Output the (x, y) coordinate of the center of the cell containing the given text.  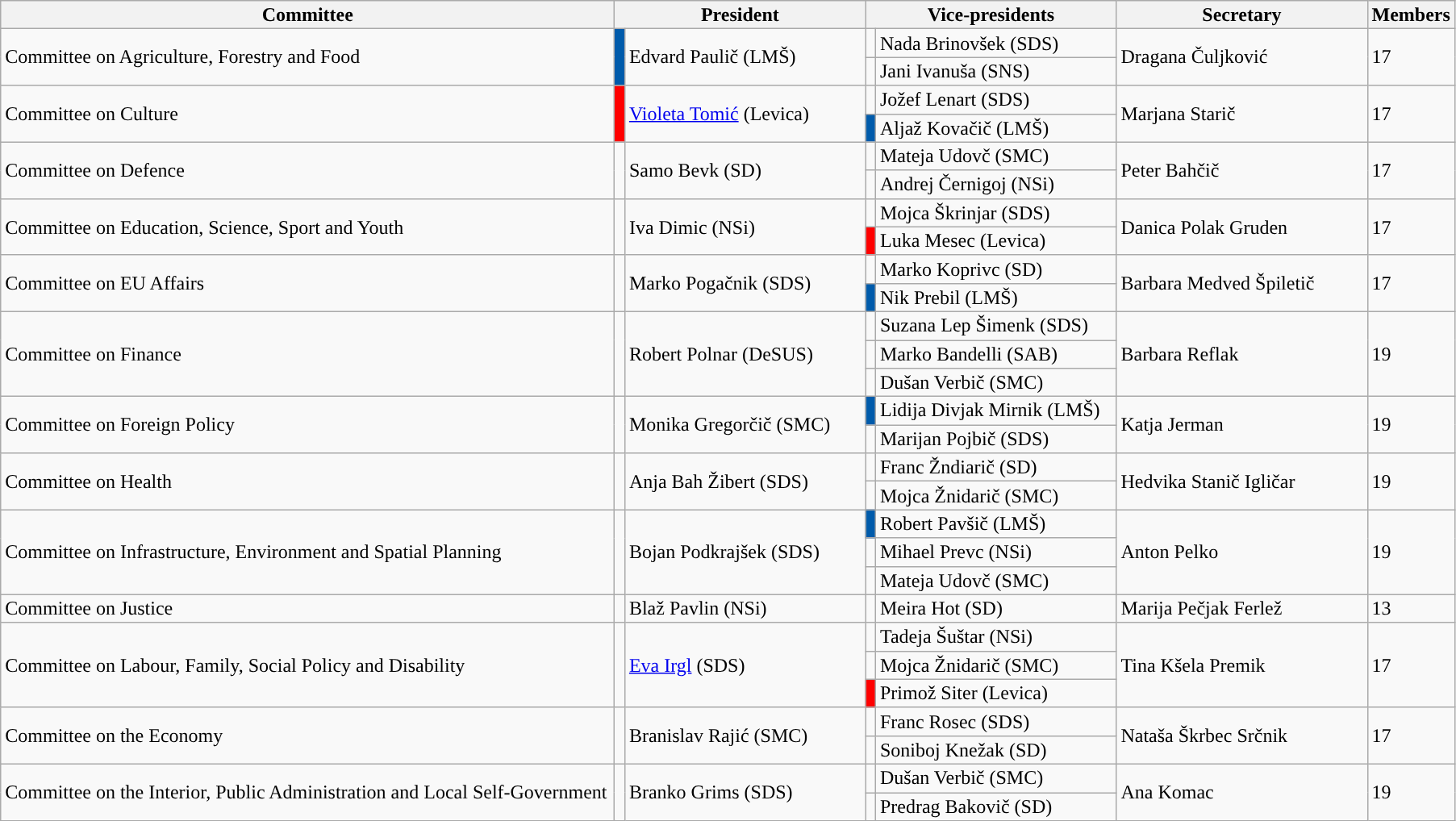
Tina Kšela Premik (1242, 665)
Katja Jerman (1242, 425)
Marko Pogačnik (SDS) (745, 283)
Tadeja Šuštar (NSi) (995, 637)
Iva Dimic (NSi) (745, 227)
Bojan Podkrajšek (SDS) (745, 552)
Blaž Pavlin (NSi) (745, 608)
Lidija Divjak Mirnik (LMŠ) (995, 411)
Committee on Infrastructure, Environment and Spatial Planning (308, 552)
Edvard Paulič (LMŠ) (745, 57)
Barbara Reflak (1242, 353)
Committee (308, 15)
Committee on Foreign Policy (308, 425)
Committee on Defence (308, 170)
Marjana Starič (1242, 114)
Jožef Lenart (SDS) (995, 100)
Mojca Škrinjar (SDS) (995, 213)
Samo Bevk (SD) (745, 170)
Franc Žndiarič (SD) (995, 468)
Committee on Education, Science, Sport and Youth (308, 227)
Ana Komac (1242, 792)
Anja Bah Žibert (SDS) (745, 481)
Danica Polak Gruden (1242, 227)
Hedvika Stanič Igličar (1242, 481)
Committee on the Interior, Public Administration and Local Self-Government (308, 792)
Nada Brinovšek (SDS) (995, 44)
Andrej Černigoj (NSi) (995, 184)
Nataša Škrbec Srčnik (1242, 736)
Committee on EU Affairs (308, 283)
Jani Ivanuša (SNS) (995, 71)
Predrag Bakovič (SD) (995, 806)
Robert Polnar (DeSUS) (745, 353)
Suzana Lep Šimenk (SDS) (995, 326)
Marko Koprivc (SD) (995, 269)
Primož Siter (Levica) (995, 694)
Eva Irgl (SDS) (745, 665)
Marijan Pojbič (SDS) (995, 439)
Meira Hot (SD) (995, 608)
Robert Pavšič (LMŠ) (995, 524)
Marko Bandelli (SAB) (995, 355)
Franc Rosec (SDS) (995, 721)
Committee on Agriculture, Forestry and Food (308, 57)
Secretary (1242, 15)
Monika Gregorčič (SMC) (745, 425)
Mihael Prevc (NSi) (995, 552)
13 (1411, 608)
Committee on the Economy (308, 736)
Members (1411, 15)
Luka Mesec (Levica) (995, 240)
Soniboj Knežak (SD) (995, 750)
Branislav Rajić (SMC) (745, 736)
Barbara Medved Špiletič (1242, 283)
President (741, 15)
Vice-presidents (991, 15)
Committee on Labour, Family, Social Policy and Disability (308, 665)
Peter Bahčič (1242, 170)
Committee on Health (308, 481)
Dragana Čuljković (1242, 57)
Committee on Finance (308, 353)
Nik Prebil (LMŠ) (995, 297)
Aljaž Kovačič (LMŠ) (995, 127)
Committee on Culture (308, 114)
Anton Pelko (1242, 552)
Marija Pečjak Ferlež (1242, 608)
Branko Grims (SDS) (745, 792)
Committee on Justice (308, 608)
Violeta Tomić (Levica) (745, 114)
